For the text-containing cell, return its midpoint in (X, Y) coordinate format. 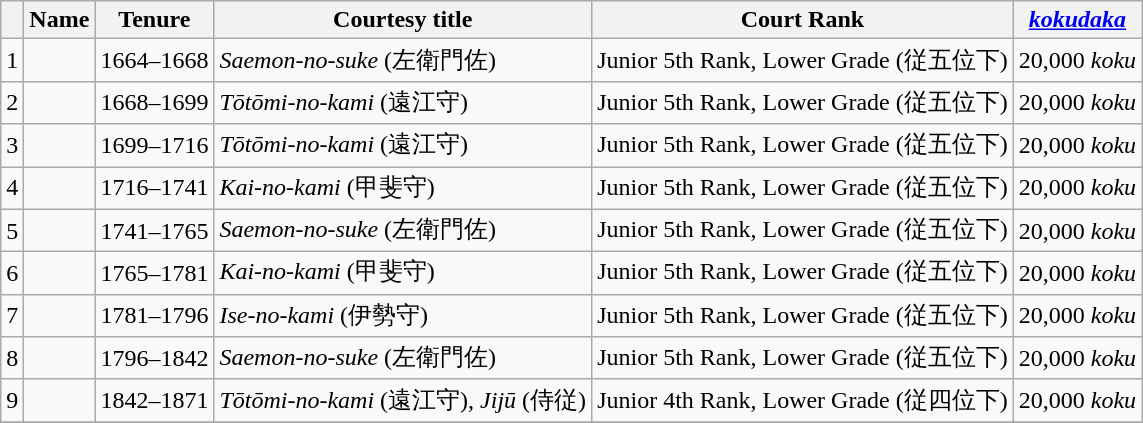
1699–1716 (154, 146)
1781–1796 (154, 316)
Courtesy title (403, 20)
Name (60, 20)
1 (12, 60)
kokudaka (1077, 20)
9 (12, 400)
1716–1741 (154, 188)
1796–1842 (154, 358)
1664–1668 (154, 60)
Junior 4th Rank, Lower Grade (従四位下) (803, 400)
6 (12, 274)
Ise-no-kami (伊勢守) (403, 316)
1765–1781 (154, 274)
8 (12, 358)
Tōtōmi-no-kami (遠江守), Jijū (侍従) (403, 400)
2 (12, 102)
Court Rank (803, 20)
Tenure (154, 20)
4 (12, 188)
5 (12, 230)
7 (12, 316)
1668–1699 (154, 102)
1842–1871 (154, 400)
1741–1765 (154, 230)
3 (12, 146)
